From the cell containing the given text, extract its center point as (x, y) coordinate. 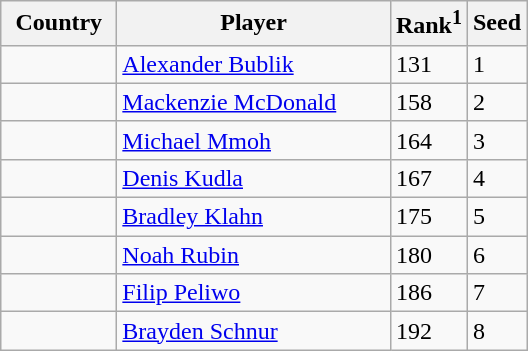
Noah Rubin (254, 255)
Country (59, 24)
6 (496, 255)
Mackenzie McDonald (254, 102)
164 (428, 140)
3 (496, 140)
2 (496, 102)
4 (496, 178)
Denis Kudla (254, 178)
180 (428, 255)
Bradley Klahn (254, 217)
131 (428, 64)
186 (428, 293)
175 (428, 217)
167 (428, 178)
Player (254, 24)
Rank1 (428, 24)
8 (496, 331)
5 (496, 217)
1 (496, 64)
Seed (496, 24)
7 (496, 293)
Filip Peliwo (254, 293)
Brayden Schnur (254, 331)
Michael Mmoh (254, 140)
158 (428, 102)
192 (428, 331)
Alexander Bublik (254, 64)
